Return [X, Y] of the center of cell containing provided text 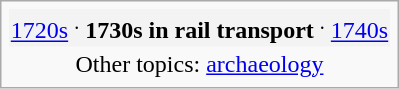
1720s . 1730s in rail transport . 1740s [199, 27]
Other topics: archaeology [199, 64]
